From the cell containing the given text, extract its center point as [x, y] coordinate. 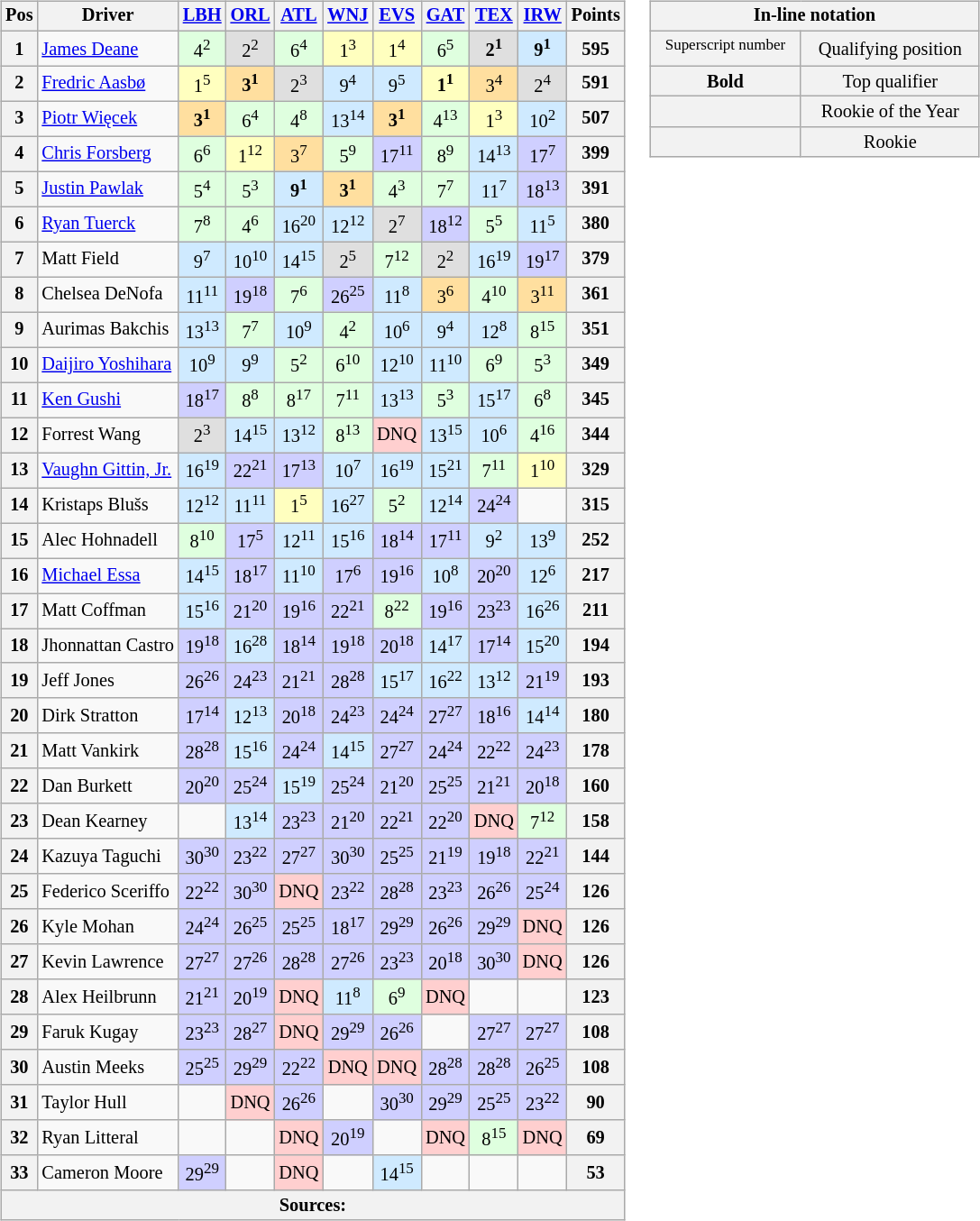
5 [19, 189]
Chelsea DeNofa [107, 294]
Forrest Wang [107, 435]
3 [19, 119]
90 [596, 1102]
4 [19, 153]
Michael Essa [107, 575]
89 [445, 153]
1213 [251, 716]
Qualifying position [890, 49]
12 [19, 435]
EVS [397, 16]
Rookie of the Year [890, 112]
99 [251, 364]
107 [348, 471]
55 [494, 224]
144 [596, 857]
28 [19, 997]
Matt Coffman [107, 611]
110 [543, 471]
17 [19, 611]
610 [348, 364]
194 [596, 646]
178 [596, 750]
1414 [543, 716]
78 [202, 224]
1812 [445, 224]
158 [596, 821]
In-line notation [815, 16]
Ryan Tuerck [107, 224]
48 [298, 119]
2220 [445, 821]
1417 [445, 646]
TEX [494, 16]
92 [494, 541]
416 [543, 435]
391 [596, 189]
1413 [494, 153]
30 [19, 1068]
34 [494, 83]
1816 [494, 716]
Daijiro Yoshihara [107, 364]
76 [298, 294]
37 [298, 153]
ORL [251, 16]
ATL [298, 16]
32 [19, 1138]
413 [445, 119]
19 [19, 680]
Bold [726, 81]
1214 [445, 505]
Points [596, 16]
Justin Pawlak [107, 189]
351 [596, 330]
380 [596, 224]
26 [19, 927]
813 [348, 435]
1210 [397, 364]
97 [202, 260]
175 [251, 541]
Rookie [890, 142]
1628 [251, 646]
361 [596, 294]
Dirk Stratton [107, 716]
Ken Gushi [107, 400]
Driver [107, 16]
Aurimas Bakchis [107, 330]
112 [251, 153]
James Deane [107, 49]
1520 [543, 646]
Piotr Więcek [107, 119]
Kazuya Taguchi [107, 857]
115 [543, 224]
139 [543, 541]
1813 [543, 189]
Alec Hohnadell [107, 541]
65 [445, 49]
180 [596, 716]
1626 [543, 611]
20 [19, 716]
117 [494, 189]
Sources: [312, 1206]
177 [543, 153]
LBH [202, 16]
410 [494, 294]
18 [19, 646]
1622 [445, 680]
54 [202, 189]
33 [19, 1172]
8 [19, 294]
1010 [251, 260]
822 [397, 611]
59 [348, 153]
Austin Meeks [107, 1068]
1917 [543, 260]
68 [543, 400]
211 [596, 611]
IRW [543, 16]
344 [596, 435]
Vaughn Gittin, Jr. [107, 471]
6 [19, 224]
817 [298, 400]
66 [202, 153]
36 [445, 294]
160 [596, 786]
1519 [298, 786]
Matt Field [107, 260]
29 [19, 1032]
Taylor Hull [107, 1102]
176 [348, 575]
9 [19, 330]
399 [596, 153]
Jeff Jones [107, 680]
Chris Forsberg [107, 153]
16 [19, 575]
Dean Kearney [107, 821]
95 [397, 83]
1620 [298, 224]
Federico Sceriffo [107, 891]
2827 [251, 1032]
315 [596, 505]
507 [596, 119]
102 [543, 119]
345 [596, 400]
379 [596, 260]
1713 [298, 471]
193 [596, 680]
1 [19, 49]
WNJ [348, 16]
46 [251, 224]
43 [397, 189]
Pos [19, 16]
1211 [298, 541]
Jhonnattan Castro [107, 646]
Kyle Mohan [107, 927]
595 [596, 49]
7 [19, 260]
810 [202, 541]
88 [251, 400]
10 [19, 364]
Matt Vankirk [107, 750]
123 [596, 997]
GAT [445, 16]
1627 [348, 505]
Ryan Litteral [107, 1138]
Cameron Moore [107, 1172]
2 [19, 83]
1315 [445, 435]
Fredric Aasbø [107, 83]
128 [494, 330]
349 [596, 364]
591 [596, 83]
1521 [445, 471]
Kevin Lawrence [107, 961]
Superscript number [726, 49]
Dan Burkett [107, 786]
Faruk Kugay [107, 1032]
329 [596, 471]
Kristaps Blušs [107, 505]
252 [596, 541]
Alex Heilbrunn [107, 997]
Top qualifier [890, 81]
217 [596, 575]
311 [543, 294]
